Locate the cell with the specified text and output its [x, y] center coordinate. 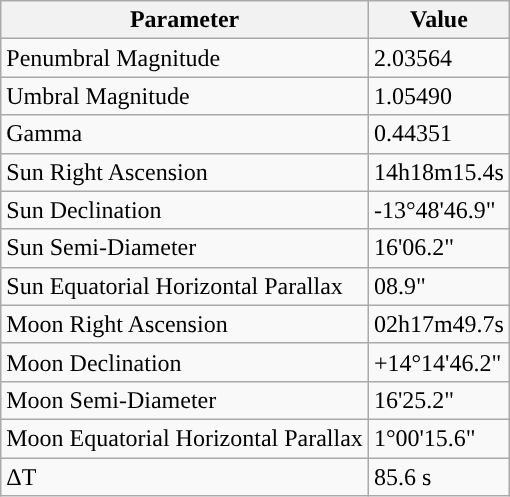
-13°48'46.9" [438, 210]
+14°14'46.2" [438, 362]
Sun Semi-Diameter [185, 248]
Sun Right Ascension [185, 172]
Gamma [185, 134]
ΔT [185, 477]
14h18m15.4s [438, 172]
Moon Declination [185, 362]
Moon Equatorial Horizontal Parallax [185, 438]
16'06.2" [438, 248]
2.03564 [438, 58]
1.05490 [438, 96]
1°00'15.6" [438, 438]
85.6 s [438, 477]
Penumbral Magnitude [185, 58]
Value [438, 20]
02h17m49.7s [438, 324]
08.9" [438, 286]
Umbral Magnitude [185, 96]
Parameter [185, 20]
Moon Semi-Diameter [185, 400]
16'25.2" [438, 400]
Sun Equatorial Horizontal Parallax [185, 286]
0.44351 [438, 134]
Moon Right Ascension [185, 324]
Sun Declination [185, 210]
